Locate the cell with the specified text and output its [X, Y] center coordinate. 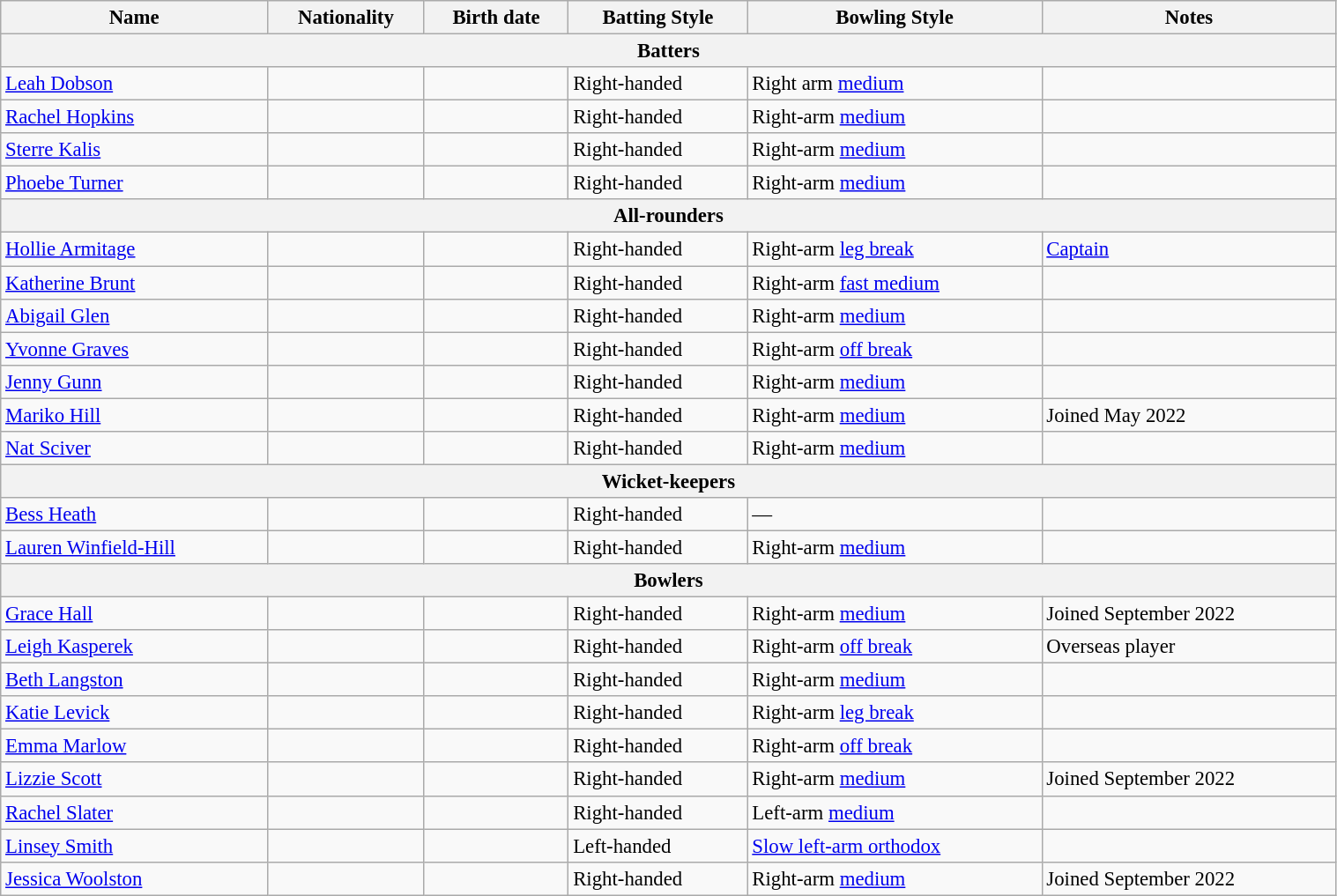
Lizzie Scott [134, 780]
Phoebe Turner [134, 183]
Leigh Kasperek [134, 647]
Left-arm medium [895, 812]
Hollie Armitage [134, 249]
Left-handed [657, 846]
Nationality [346, 18]
Leah Dobson [134, 84]
Emma Marlow [134, 746]
Abigail Glen [134, 315]
Sterre Kalis [134, 150]
Bowlers [668, 581]
— [895, 515]
Beth Langston [134, 680]
Bowling Style [895, 18]
Rachel Hopkins [134, 117]
Notes [1189, 18]
Batting Style [657, 18]
Right-arm fast medium [895, 283]
Birth date [496, 18]
Mariko Hill [134, 415]
Lauren Winfield-Hill [134, 547]
Jessica Woolston [134, 878]
Name [134, 18]
Captain [1189, 249]
Nat Sciver [134, 448]
Yvonne Graves [134, 349]
Overseas player [1189, 647]
Grace Hall [134, 614]
Right arm medium [895, 84]
Slow left-arm orthodox [895, 846]
Linsey Smith [134, 846]
Wicket-keepers [668, 481]
All-rounders [668, 216]
Batters [668, 51]
Katherine Brunt [134, 283]
Rachel Slater [134, 812]
Jenny Gunn [134, 381]
Joined May 2022 [1189, 415]
Bess Heath [134, 515]
Katie Levick [134, 713]
